From the cell containing the given text, extract its center point as [X, Y] coordinate. 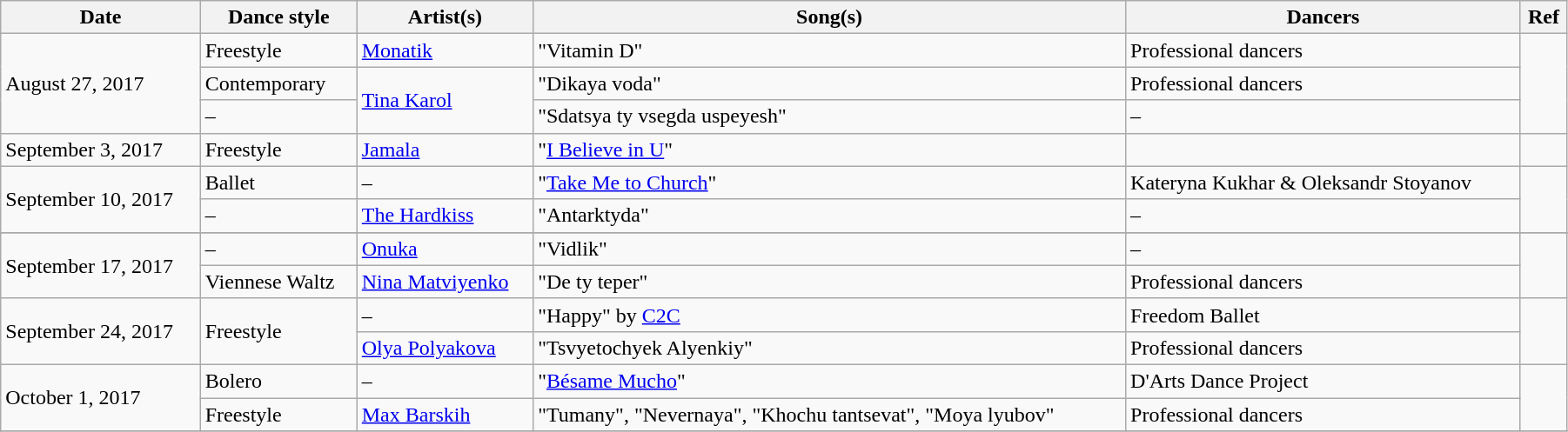
Onuka [445, 249]
Kateryna Kukhar & Oleksandr Stoyanov [1323, 183]
September 10, 2017 [101, 199]
Artist(s) [445, 17]
Monatik [445, 50]
Max Barskih [445, 415]
The Hardkiss [445, 216]
Bolero [278, 381]
"I Believe in U" [830, 150]
Tina Karol [445, 100]
Dancers [1323, 17]
D'Arts Dance Project [1323, 381]
Nina Matviyenko [445, 282]
September 3, 2017 [101, 150]
"De ty teper" [830, 282]
"Happy" by C2C [830, 315]
September 17, 2017 [101, 265]
"Bésame Mucho" [830, 381]
Olya Polyakova [445, 348]
Jamala [445, 150]
Song(s) [830, 17]
Ref [1544, 17]
Contemporary [278, 83]
"Sdatsya ty vsegda uspeyesh" [830, 116]
"Tumany", "Nevernaya", "Khochu tantsevat", "Moya lyubov" [830, 415]
"Tsvyetochyek Alyenkiy" [830, 348]
"Vitamin D" [830, 50]
Dance style [278, 17]
"Take Me to Church" [830, 183]
"Dikaya voda" [830, 83]
Viennese Waltz [278, 282]
September 24, 2017 [101, 331]
"Vidlik" [830, 249]
August 27, 2017 [101, 83]
Ballet [278, 183]
Date [101, 17]
"Antarktyda" [830, 216]
Freedom Ballet [1323, 315]
October 1, 2017 [101, 397]
